Provide the [X, Y] coordinate of the cell's center where the given text is located.  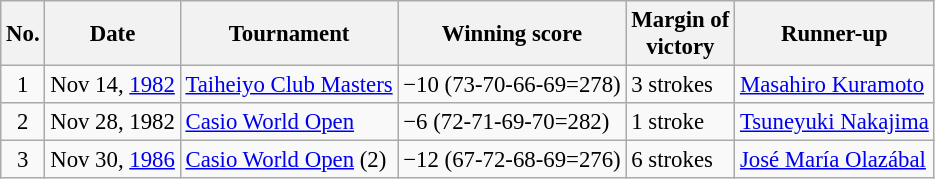
−6 (72-71-69-70=282) [512, 122]
1 stroke [680, 122]
Taiheiyo Club Masters [289, 85]
Date [112, 34]
Margin ofvictory [680, 34]
1 [23, 85]
−12 (67-72-68-69=276) [512, 160]
Winning score [512, 34]
Tournament [289, 34]
Nov 30, 1986 [112, 160]
3 strokes [680, 85]
Casio World Open [289, 122]
No. [23, 34]
2 [23, 122]
3 [23, 160]
José María Olazábal [834, 160]
Masahiro Kuramoto [834, 85]
Casio World Open (2) [289, 160]
Runner-up [834, 34]
Tsuneyuki Nakajima [834, 122]
6 strokes [680, 160]
Nov 28, 1982 [112, 122]
−10 (73-70-66-69=278) [512, 85]
Nov 14, 1982 [112, 85]
